Locate the cell with the specified text and output its [x, y] center coordinate. 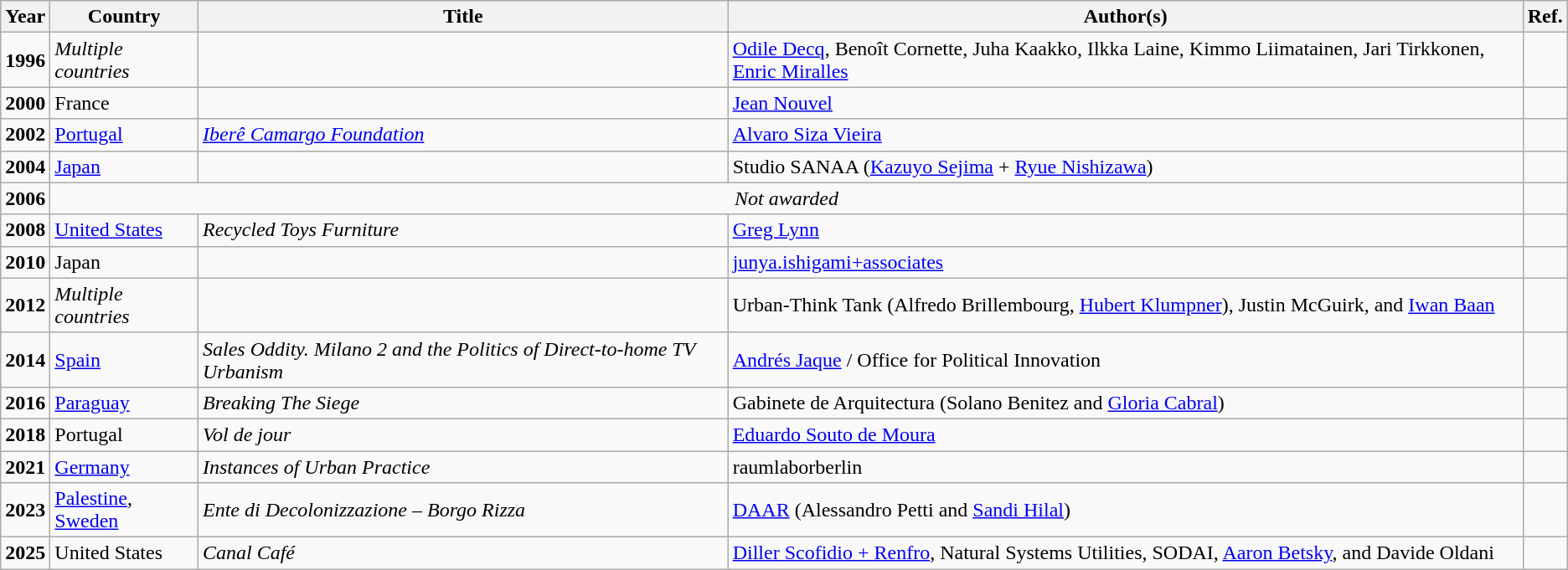
2004 [25, 167]
2000 [25, 103]
Palestine, Sweden [124, 511]
2012 [25, 305]
Eduardo Souto de Moura [1126, 434]
Urban-Think Tank (Alfredo Brillembourg, Hubert Klumpner), Justin McGuirk, and Iwan Baan [1126, 305]
Iberê Camargo Foundation [462, 135]
DAAR (Alessandro Petti and Sandi Hilal) [1126, 511]
Greg Lynn [1126, 230]
2021 [25, 466]
Studio SANAA (Kazuyo Sejima + Ryue Nishizawa) [1126, 167]
raumlaborberlin [1126, 466]
Title [462, 17]
2025 [25, 553]
1996 [25, 60]
France [124, 103]
Country [124, 17]
Not awarded [787, 198]
Spain [124, 360]
Recycled Toys Furniture [462, 230]
2006 [25, 198]
Germany [124, 466]
Ente di Decolonizzazione – Borgo Rizza [462, 511]
Andrés Jaque / Office for Political Innovation [1126, 360]
Year [25, 17]
Sales Oddity. Milano 2 and the Politics of Direct-to-home TV Urbanism [462, 360]
Gabinete de Arquitectura (Solano Benitez and Gloria Cabral) [1126, 403]
Canal Café [462, 553]
Diller Scofidio + Renfro, Natural Systems Utilities, SODAI, Aaron Betsky, and Davide Oldani [1126, 553]
Alvaro Siza Vieira [1126, 135]
2010 [25, 262]
Author(s) [1126, 17]
Breaking The Siege [462, 403]
2002 [25, 135]
junya.ishigami+associates [1126, 262]
2018 [25, 434]
2008 [25, 230]
Ref. [1545, 17]
Vol de jour [462, 434]
Jean Nouvel [1126, 103]
Instances of Urban Practice [462, 466]
Odile Decq, Benoît Cornette, Juha Kaakko, Ilkka Laine, Kimmo Liimatainen, Jari Tirkkonen, Enric Miralles [1126, 60]
2016 [25, 403]
2023 [25, 511]
Paraguay [124, 403]
2014 [25, 360]
